Extract the [X, Y] coordinate from the center of the cell holding the provided text.  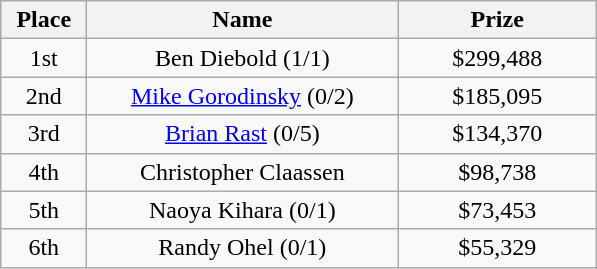
Mike Gorodinsky (0/2) [242, 96]
6th [44, 248]
Prize [498, 20]
Name [242, 20]
Place [44, 20]
1st [44, 58]
$55,329 [498, 248]
Ben Diebold (1/1) [242, 58]
Christopher Claassen [242, 172]
Brian Rast (0/5) [242, 134]
$185,095 [498, 96]
$98,738 [498, 172]
2nd [44, 96]
$134,370 [498, 134]
4th [44, 172]
$299,488 [498, 58]
5th [44, 210]
3rd [44, 134]
Randy Ohel (0/1) [242, 248]
Naoya Kihara (0/1) [242, 210]
$73,453 [498, 210]
